From the cell containing the given text, extract its center point as (X, Y) coordinate. 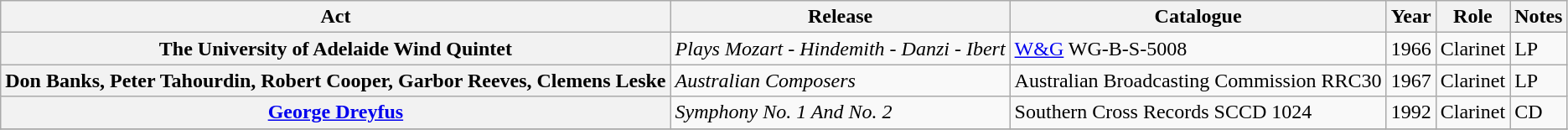
Symphony No. 1 And No. 2 (840, 112)
Don Banks, Peter Tahourdin, Robert Cooper, Garbor Reeves, Clemens Leske (335, 81)
George Dreyfus (335, 112)
Year (1411, 17)
The University of Adelaide Wind Quintet (335, 49)
1992 (1411, 112)
Act (335, 17)
Australian Composers (840, 81)
Role (1472, 17)
1967 (1411, 81)
Southern Cross Records SCCD 1024 (1198, 112)
Australian Broadcasting Commission RRC30 (1198, 81)
Notes (1539, 17)
Plays Mozart - Hindemith - Danzi - Ibert (840, 49)
Release (840, 17)
W&G WG-B-S-5008 (1198, 49)
CD (1539, 112)
Catalogue (1198, 17)
1966 (1411, 49)
